Extract the [X, Y] coordinate from the center of the cell holding the provided text.  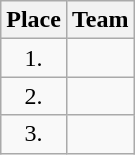
1. [34, 58]
2. [34, 96]
3. [34, 134]
Place [34, 20]
Team [100, 20]
